Scan for the cell matching the given text and deliver its (x, y) coordinate at center. 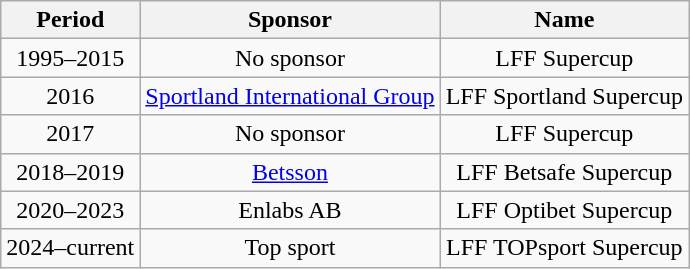
2017 (70, 134)
Betsson (290, 172)
LFF Optibet Supercup (564, 210)
LFF Betsafe Supercup (564, 172)
Enlabs AB (290, 210)
2016 (70, 96)
Sponsor (290, 20)
Sportland International Group (290, 96)
Name (564, 20)
Period (70, 20)
LFF Sportland Supercup (564, 96)
Top sport (290, 248)
LFF TOPsport Supercup (564, 248)
2018–2019 (70, 172)
1995–2015 (70, 58)
2024–current (70, 248)
2020–2023 (70, 210)
